Determine the [x, y] coordinate at the center of the cell enclosing the given text.  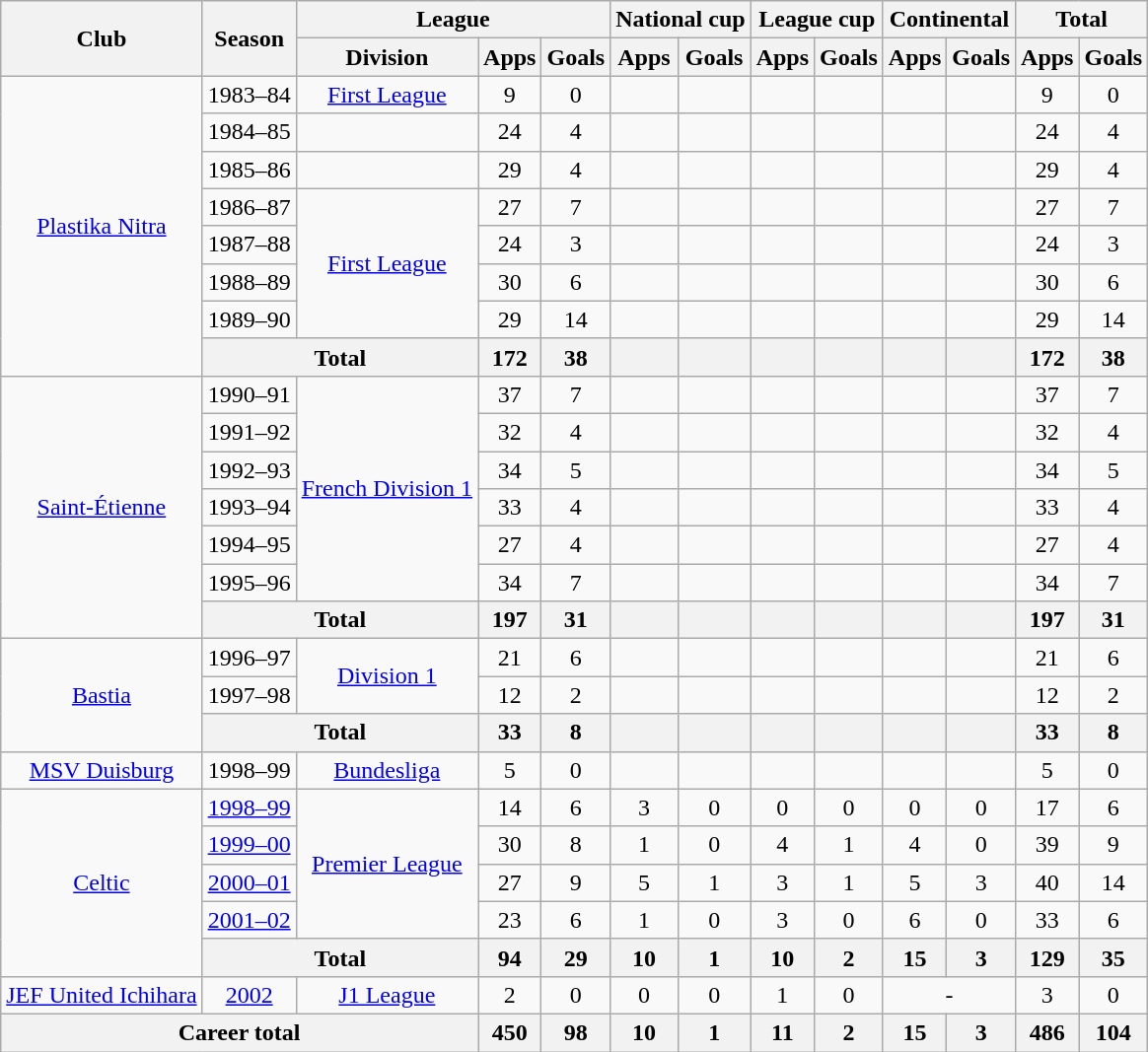
450 [510, 1032]
1991–92 [249, 432]
1993–94 [249, 508]
1995–96 [249, 583]
Saint-Étienne [102, 507]
Season [249, 38]
1999–00 [249, 845]
35 [1113, 957]
2001–02 [249, 920]
Plastika Nitra [102, 226]
Division 1 [387, 676]
Continental [949, 20]
1983–84 [249, 95]
1985–86 [249, 170]
JEF United Ichihara [102, 995]
MSV Duisburg [102, 770]
23 [510, 920]
1997–98 [249, 695]
J1 League [387, 995]
French Division 1 [387, 488]
1986–87 [249, 207]
486 [1047, 1032]
40 [1047, 882]
1992–93 [249, 470]
Bundesliga [387, 770]
104 [1113, 1032]
17 [1047, 807]
94 [510, 957]
2002 [249, 995]
1990–91 [249, 394]
Celtic [102, 882]
1989–90 [249, 319]
Division [387, 57]
1994–95 [249, 545]
League [454, 20]
11 [782, 1032]
Bastia [102, 695]
1984–85 [249, 132]
39 [1047, 845]
National cup [681, 20]
Career total [240, 1032]
129 [1047, 957]
1987–88 [249, 245]
League cup [817, 20]
2000–01 [249, 882]
Club [102, 38]
1988–89 [249, 282]
- [949, 995]
Premier League [387, 864]
98 [576, 1032]
1996–97 [249, 658]
